Scan for the cell matching the given text and deliver its [X, Y] coordinate at center. 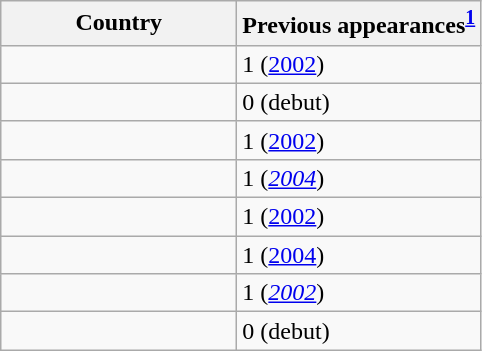
Country [119, 24]
Previous appearances1 [359, 24]
